Provide the [x, y] coordinate of the cell's center where the given text is located.  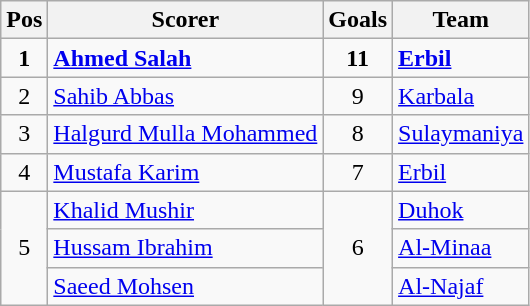
Halgurd Mulla Mohammed [186, 134]
11 [358, 58]
Al-Minaa [461, 248]
Duhok [461, 210]
Saeed Mohsen [186, 286]
8 [358, 134]
Pos [24, 20]
Scorer [186, 20]
3 [24, 134]
Sulaymaniya [461, 134]
9 [358, 96]
5 [24, 248]
Goals [358, 20]
Hussam Ibrahim [186, 248]
6 [358, 248]
Khalid Mushir [186, 210]
Sahib Abbas [186, 96]
Karbala [461, 96]
7 [358, 172]
Team [461, 20]
Ahmed Salah [186, 58]
4 [24, 172]
2 [24, 96]
1 [24, 58]
Al-Najaf [461, 286]
Mustafa Karim [186, 172]
